From the cell containing the given text, extract its center point as [X, Y] coordinate. 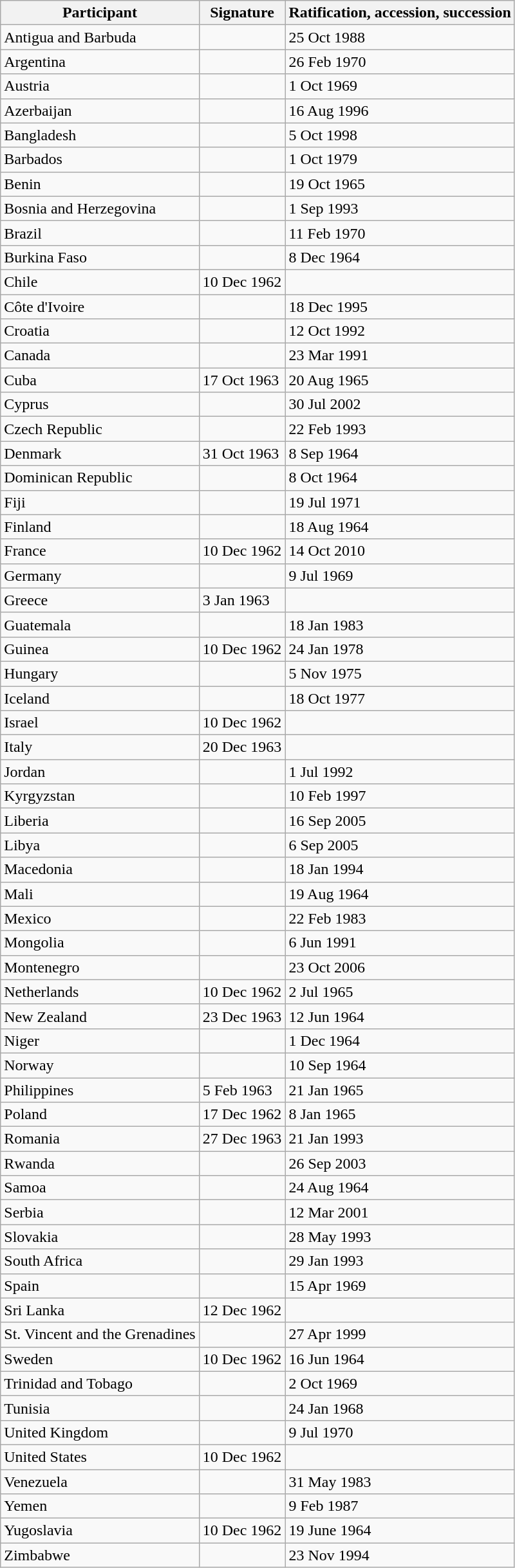
8 Sep 1964 [400, 453]
12 Jun 1964 [400, 1016]
16 Aug 1996 [400, 111]
Venezuela [100, 1481]
Canada [100, 356]
Israel [100, 723]
26 Feb 1970 [400, 62]
Jordan [100, 772]
2 Jul 1965 [400, 992]
Chile [100, 282]
Trinidad and Tobago [100, 1383]
18 Jan 1983 [400, 624]
18 Aug 1964 [400, 527]
17 Oct 1963 [242, 380]
8 Dec 1964 [400, 257]
22 Feb 1983 [400, 918]
Zimbabwe [100, 1555]
28 May 1993 [400, 1237]
Azerbaijan [100, 111]
Greece [100, 600]
1 Oct 1979 [400, 160]
9 Feb 1987 [400, 1506]
26 Sep 2003 [400, 1163]
27 Dec 1963 [242, 1139]
Antigua and Barbuda [100, 37]
22 Feb 1993 [400, 429]
9 Jul 1969 [400, 576]
Brazil [100, 233]
27 Apr 1999 [400, 1335]
21 Jan 1965 [400, 1090]
Tunisia [100, 1408]
18 Dec 1995 [400, 307]
23 Nov 1994 [400, 1555]
18 Jan 1994 [400, 870]
Czech Republic [100, 429]
31 Oct 1963 [242, 453]
9 Jul 1970 [400, 1432]
Italy [100, 747]
16 Sep 2005 [400, 821]
Cuba [100, 380]
Barbados [100, 160]
Kyrgyzstan [100, 796]
Signature [242, 13]
10 Feb 1997 [400, 796]
24 Jan 1978 [400, 649]
1 Sep 1993 [400, 208]
6 Jun 1991 [400, 943]
Netherlands [100, 992]
Participant [100, 13]
29 Jan 1993 [400, 1261]
Austria [100, 86]
19 Oct 1965 [400, 184]
1 Oct 1969 [400, 86]
23 Mar 1991 [400, 356]
Benin [100, 184]
25 Oct 1988 [400, 37]
Germany [100, 576]
1 Jul 1992 [400, 772]
12 Mar 2001 [400, 1212]
12 Dec 1962 [242, 1310]
16 Jun 1964 [400, 1359]
24 Aug 1964 [400, 1188]
8 Oct 1964 [400, 478]
Yugoslavia [100, 1531]
30 Jul 2002 [400, 405]
New Zealand [100, 1016]
11 Feb 1970 [400, 233]
Slovakia [100, 1237]
Mongolia [100, 943]
18 Oct 1977 [400, 698]
Bosnia and Herzegovina [100, 208]
Serbia [100, 1212]
Denmark [100, 453]
Hungary [100, 673]
Iceland [100, 698]
South Africa [100, 1261]
Poland [100, 1115]
21 Jan 1993 [400, 1139]
5 Feb 1963 [242, 1090]
31 May 1983 [400, 1481]
Mexico [100, 918]
Guinea [100, 649]
Sweden [100, 1359]
24 Jan 1968 [400, 1408]
2 Oct 1969 [400, 1383]
Fiji [100, 502]
Yemen [100, 1506]
20 Dec 1963 [242, 747]
Ratification, accession, succession [400, 13]
United Kingdom [100, 1432]
19 Aug 1964 [400, 894]
Argentina [100, 62]
Niger [100, 1041]
3 Jan 1963 [242, 600]
10 Sep 1964 [400, 1065]
23 Dec 1963 [242, 1016]
15 Apr 1969 [400, 1286]
Romania [100, 1139]
8 Jan 1965 [400, 1115]
Rwanda [100, 1163]
6 Sep 2005 [400, 845]
Philippines [100, 1090]
5 Oct 1998 [400, 135]
Samoa [100, 1188]
Bangladesh [100, 135]
Sri Lanka [100, 1310]
17 Dec 1962 [242, 1115]
Finland [100, 527]
Cyprus [100, 405]
Dominican Republic [100, 478]
Norway [100, 1065]
Spain [100, 1286]
1 Dec 1964 [400, 1041]
5 Nov 1975 [400, 673]
23 Oct 2006 [400, 967]
14 Oct 2010 [400, 551]
Croatia [100, 331]
St. Vincent and the Grenadines [100, 1335]
Macedonia [100, 870]
Burkina Faso [100, 257]
12 Oct 1992 [400, 331]
19 June 1964 [400, 1531]
19 Jul 1971 [400, 502]
Mali [100, 894]
Montenegro [100, 967]
Libya [100, 845]
Liberia [100, 821]
Guatemala [100, 624]
Côte d'Ivoire [100, 307]
United States [100, 1457]
20 Aug 1965 [400, 380]
France [100, 551]
